Detect which cell encompasses the target text, then output its [X, Y] center coordinate. 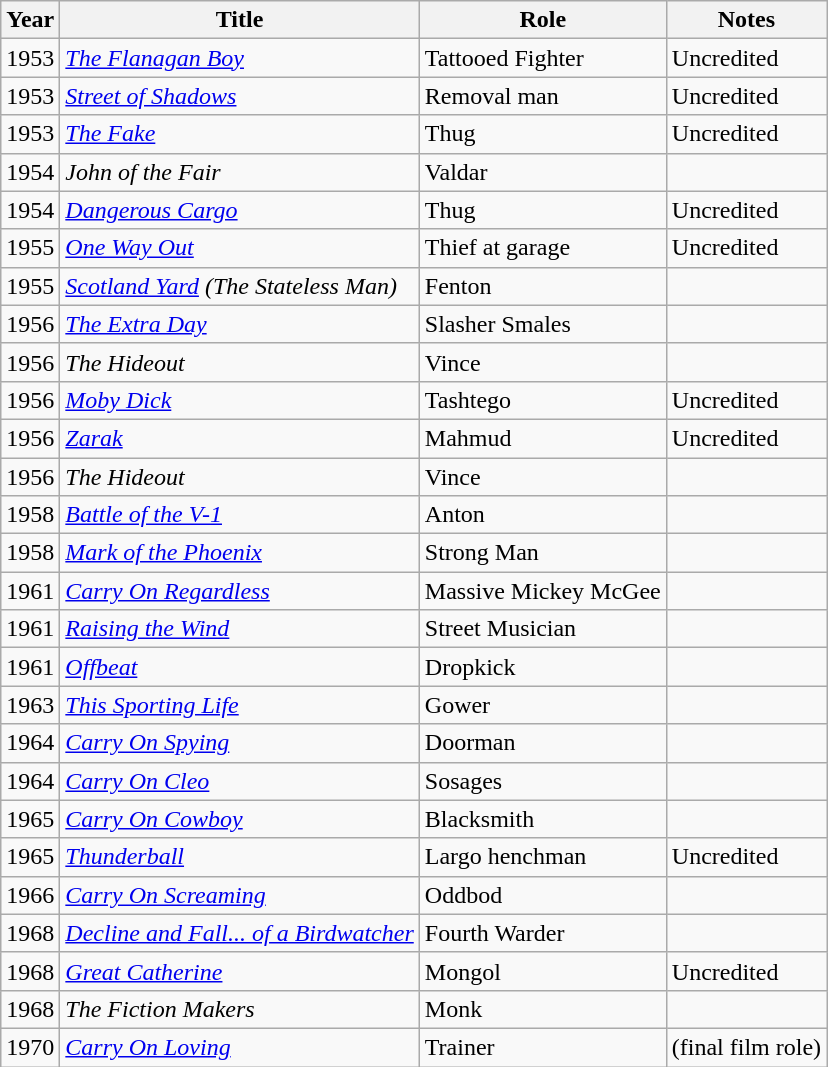
Fenton [542, 286]
Carry On Loving [240, 1047]
Role [542, 20]
Raising the Wind [240, 629]
The Extra Day [240, 324]
Great Catherine [240, 971]
Dropkick [542, 667]
Removal man [542, 96]
Strong Man [542, 553]
Thunderball [240, 857]
The Flanagan Boy [240, 58]
Doorman [542, 743]
Scotland Yard (The Stateless Man) [240, 286]
Carry On Screaming [240, 895]
Carry On Regardless [240, 591]
Anton [542, 515]
Mahmud [542, 438]
1963 [30, 705]
1970 [30, 1047]
Dangerous Cargo [240, 210]
Decline and Fall... of a Birdwatcher [240, 933]
Street of Shadows [240, 96]
Gower [542, 705]
Trainer [542, 1047]
Carry On Spying [240, 743]
One Way Out [240, 248]
Valdar [542, 172]
John of the Fair [240, 172]
Slasher Smales [542, 324]
Tattooed Fighter [542, 58]
Thief at garage [542, 248]
Moby Dick [240, 400]
Oddbod [542, 895]
Largo henchman [542, 857]
Street Musician [542, 629]
The Fiction Makers [240, 1009]
Fourth Warder [542, 933]
Massive Mickey McGee [542, 591]
Year [30, 20]
Carry On Cleo [240, 781]
(final film role) [746, 1047]
Blacksmith [542, 819]
This Sporting Life [240, 705]
The Fake [240, 134]
Zarak [240, 438]
Offbeat [240, 667]
Sosages [542, 781]
1966 [30, 895]
Carry On Cowboy [240, 819]
Tashtego [542, 400]
Battle of the V-1 [240, 515]
Monk [542, 1009]
Mark of the Phoenix [240, 553]
Mongol [542, 971]
Notes [746, 20]
Title [240, 20]
